Pinpoint the cell where the given text exists, returning its (x, y) midpoint coordinate. 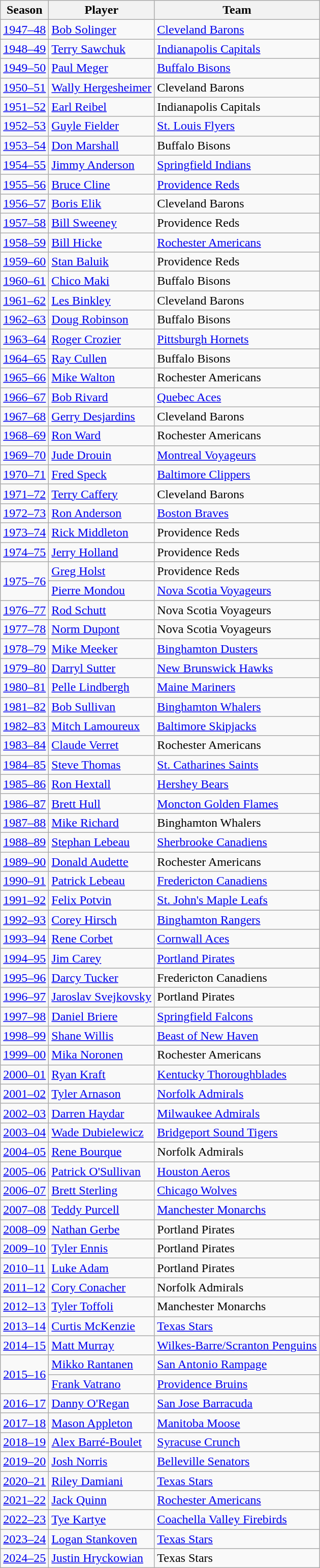
1955–56 (24, 184)
Steve Thomas (102, 765)
1959–60 (24, 262)
1948–49 (24, 49)
Brett Sterling (102, 1191)
Gerry Desjardins (102, 416)
Stan Baluik (102, 262)
Baltimore Clippers (237, 474)
Don Marshall (102, 145)
1999–00 (24, 1055)
Tye Kartye (102, 1520)
Mike Richard (102, 823)
1997–98 (24, 1016)
Bruce Cline (102, 184)
Hershey Bears (237, 784)
Binghamton Rangers (237, 920)
2017–18 (24, 1423)
Les Binkley (102, 300)
Luke Adam (102, 1268)
Mike Meeker (102, 649)
Terry Caffery (102, 494)
Frank Vatrano (102, 1384)
Bob Sullivan (102, 707)
Coachella Valley Firebirds (237, 1520)
2006–07 (24, 1191)
1970–71 (24, 474)
1958–59 (24, 243)
1972–73 (24, 513)
Tyler Arnason (102, 1094)
1990–91 (24, 881)
1953–54 (24, 145)
Ron Ward (102, 436)
Teddy Purcell (102, 1210)
2013–14 (24, 1326)
2016–17 (24, 1403)
Binghamton Dusters (237, 649)
Nathan Gerbe (102, 1229)
2014–15 (24, 1345)
Montreal Voyageurs (237, 455)
2000–01 (24, 1074)
1980–81 (24, 687)
Chicago Wolves (237, 1191)
1962–63 (24, 320)
2023–24 (24, 1539)
Rene Corbet (102, 939)
Ron Anderson (102, 513)
Boston Braves (237, 513)
Corey Hirsch (102, 920)
Brett Hull (102, 803)
1981–82 (24, 707)
1998–99 (24, 1036)
Mikko Rantanen (102, 1365)
Tyler Toffoli (102, 1307)
Ron Hextall (102, 784)
2021–22 (24, 1500)
Jack Quinn (102, 1500)
1986–87 (24, 803)
Patrick O'Sullivan (102, 1171)
Tyler Ennis (102, 1249)
1984–85 (24, 765)
Wilkes-Barre/Scranton Penguins (237, 1345)
Ryan Kraft (102, 1074)
2002–03 (24, 1113)
2024–25 (24, 1558)
Springfield Falcons (237, 1016)
1976–77 (24, 610)
Darryl Sutter (102, 668)
2012–13 (24, 1307)
1985–86 (24, 784)
2005–06 (24, 1171)
1991–92 (24, 900)
Maine Mariners (237, 687)
1957–58 (24, 223)
Jimmy Anderson (102, 165)
2008–09 (24, 1229)
1954–55 (24, 165)
Greg Holst (102, 571)
1993–94 (24, 939)
Wally Hergesheimer (102, 87)
Darcy Tucker (102, 978)
1974–75 (24, 552)
Beast of New Haven (237, 1036)
Danny O'Regan (102, 1403)
Player (102, 10)
Logan Stankoven (102, 1539)
Providence Bruins (237, 1384)
Chico Maki (102, 281)
Boris Elik (102, 203)
1975–76 (24, 581)
Jaroslav Svejkovsky (102, 997)
Bob Solinger (102, 29)
Bridgeport Sound Tigers (237, 1132)
Milwaukee Admirals (237, 1113)
Shane Willis (102, 1036)
Springfield Indians (237, 165)
Josh Norris (102, 1461)
1979–80 (24, 668)
1968–69 (24, 436)
New Brunswick Hawks (237, 668)
2015–16 (24, 1374)
1961–62 (24, 300)
Syracuse Crunch (237, 1442)
1965–66 (24, 378)
Fred Speck (102, 474)
Team (237, 10)
Jude Drouin (102, 455)
Cory Conacher (102, 1287)
1969–70 (24, 455)
1966–67 (24, 397)
1947–48 (24, 29)
Belleville Senators (237, 1461)
Pierre Mondou (102, 591)
Claude Verret (102, 745)
1960–61 (24, 281)
Baltimore Skipjacks (237, 726)
Norm Dupont (102, 629)
Terry Sawchuk (102, 49)
Pittsburgh Hornets (237, 339)
Ray Cullen (102, 358)
Kentucky Thoroughblades (237, 1074)
1973–74 (24, 532)
1978–79 (24, 649)
Houston Aeros (237, 1171)
2018–19 (24, 1442)
Riley Damiani (102, 1481)
1987–88 (24, 823)
2019–20 (24, 1461)
Rick Middleton (102, 532)
Felix Potvin (102, 900)
1977–78 (24, 629)
Manitoba Moose (237, 1423)
St. John's Maple Leafs (237, 900)
Paul Meger (102, 68)
1949–50 (24, 68)
Mika Noronen (102, 1055)
Curtis McKenzie (102, 1326)
1982–83 (24, 726)
Cornwall Aces (237, 939)
St. Catharines Saints (237, 765)
1951–52 (24, 107)
San Antonio Rampage (237, 1365)
Patrick Lebeau (102, 881)
Mike Walton (102, 378)
Bill Sweeney (102, 223)
2020–21 (24, 1481)
1950–51 (24, 87)
1963–64 (24, 339)
2003–04 (24, 1132)
Quebec Aces (237, 397)
Mason Appleton (102, 1423)
1995–96 (24, 978)
1971–72 (24, 494)
2022–23 (24, 1520)
Darren Haydar (102, 1113)
1996–97 (24, 997)
Rene Bourque (102, 1152)
1983–84 (24, 745)
2001–02 (24, 1094)
1952–53 (24, 126)
2011–12 (24, 1287)
Roger Crozier (102, 339)
2010–11 (24, 1268)
Sherbrooke Canadiens (237, 842)
Earl Reibel (102, 107)
2004–05 (24, 1152)
1967–68 (24, 416)
Rod Schutt (102, 610)
1989–90 (24, 862)
1956–57 (24, 203)
Guyle Fielder (102, 126)
Justin Hryckowian (102, 1558)
Jim Carey (102, 958)
Pelle Lindbergh (102, 687)
1994–95 (24, 958)
2007–08 (24, 1210)
1988–89 (24, 842)
Daniel Briere (102, 1016)
1964–65 (24, 358)
Donald Audette (102, 862)
Season (24, 10)
Doug Robinson (102, 320)
Stephan Lebeau (102, 842)
Jerry Holland (102, 552)
St. Louis Flyers (237, 126)
Mitch Lamoureux (102, 726)
Moncton Golden Flames (237, 803)
Bill Hicke (102, 243)
1992–93 (24, 920)
Bob Rivard (102, 397)
Matt Murray (102, 1345)
Alex Barré-Boulet (102, 1442)
2009–10 (24, 1249)
San Jose Barracuda (237, 1403)
Wade Dubielewicz (102, 1132)
